Return the [X, Y] coordinate for the center point of the cell that contains the specified text.  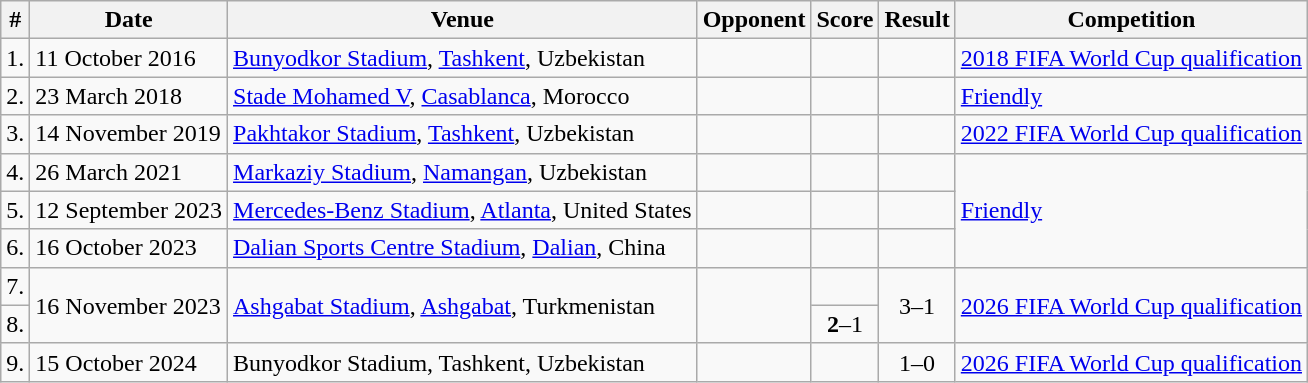
11 October 2016 [129, 58]
Opponent [754, 20]
8. [16, 324]
9. [16, 362]
Markaziy Stadium, Namangan, Uzbekistan [463, 172]
16 November 2023 [129, 305]
7. [16, 286]
23 March 2018 [129, 96]
Score [845, 20]
Stade Mohamed V, Casablanca, Morocco [463, 96]
# [16, 20]
14 November 2019 [129, 134]
Dalian Sports Centre Stadium, Dalian, China [463, 248]
4. [16, 172]
15 October 2024 [129, 362]
16 October 2023 [129, 248]
2018 FIFA World Cup qualification [1131, 58]
Ashgabat Stadium, Ashgabat, Turkmenistan [463, 305]
26 March 2021 [129, 172]
6. [16, 248]
12 September 2023 [129, 210]
Competition [1131, 20]
Mercedes-Benz Stadium, Atlanta, United States [463, 210]
Venue [463, 20]
2–1 [845, 324]
Result [917, 20]
3–1 [917, 305]
2022 FIFA World Cup qualification [1131, 134]
Pakhtakor Stadium, Tashkent, Uzbekistan [463, 134]
5. [16, 210]
Date [129, 20]
2. [16, 96]
1–0 [917, 362]
3. [16, 134]
1. [16, 58]
